Capture the cell that displays the provided text and extract its (X, Y) central coordinate. 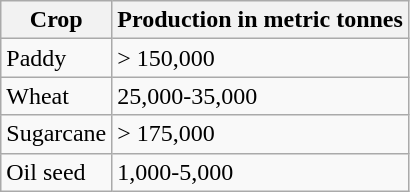
Production in metric tonnes (260, 20)
Sugarcane (56, 134)
Wheat (56, 96)
> 150,000 (260, 58)
Crop (56, 20)
Oil seed (56, 172)
> 175,000 (260, 134)
25,000-35,000 (260, 96)
1,000-5,000 (260, 172)
Paddy (56, 58)
